Output the (X, Y) coordinate of the center of the cell containing the given text.  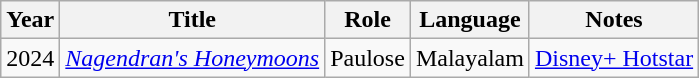
2024 (30, 58)
Paulose (368, 58)
Title (192, 20)
Notes (614, 20)
Malayalam (470, 58)
Language (470, 20)
Nagendran's Honeymoons (192, 58)
Role (368, 20)
Disney+ Hotstar (614, 58)
Year (30, 20)
